Provide the [x, y] coordinate of the cell's center where the given text is located.  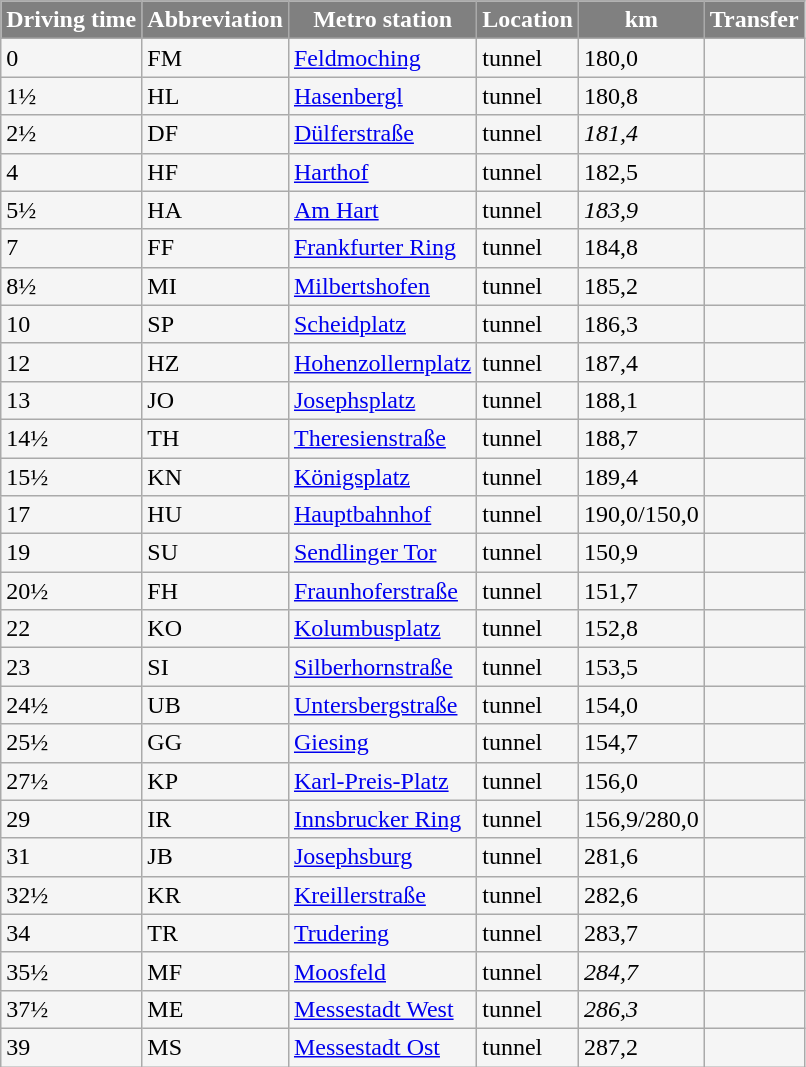
37½ [72, 1009]
Josephsplatz [382, 400]
MS [216, 1047]
22 [72, 629]
Dülferstraße [382, 134]
286,3 [642, 1009]
5½ [72, 210]
Sendlinger Tor [382, 553]
150,9 [642, 553]
HF [216, 172]
Königsplatz [382, 477]
14½ [72, 438]
Josephsburg [382, 857]
ME [216, 1009]
Am Hart [382, 210]
20½ [72, 591]
Silberhornstraße [382, 667]
Milbertshofen [382, 286]
15½ [72, 477]
Hasenbergl [382, 96]
Messestadt West [382, 1009]
284,7 [642, 971]
281,6 [642, 857]
8½ [72, 286]
154,7 [642, 743]
187,4 [642, 362]
0 [72, 58]
TH [216, 438]
185,2 [642, 286]
KR [216, 895]
Hohenzollernplatz [382, 362]
7 [72, 248]
HU [216, 515]
188,7 [642, 438]
189,4 [642, 477]
Feldmoching [382, 58]
29 [72, 819]
4 [72, 172]
Metro station [382, 20]
Frankfurter Ring [382, 248]
HA [216, 210]
153,5 [642, 667]
HL [216, 96]
19 [72, 553]
152,8 [642, 629]
Trudering [382, 933]
SI [216, 667]
SU [216, 553]
283,7 [642, 933]
KO [216, 629]
KP [216, 781]
23 [72, 667]
282,6 [642, 895]
JO [216, 400]
2½ [72, 134]
Moosfeld [382, 971]
Kreillerstraße [382, 895]
32½ [72, 895]
13 [72, 400]
181,4 [642, 134]
190,0/150,0 [642, 515]
184,8 [642, 248]
186,3 [642, 324]
KN [216, 477]
Transfer [754, 20]
FH [216, 591]
MF [216, 971]
180,0 [642, 58]
10 [72, 324]
Driving time [72, 20]
TR [216, 933]
JB [216, 857]
SP [216, 324]
Kolumbusplatz [382, 629]
182,5 [642, 172]
FF [216, 248]
188,1 [642, 400]
17 [72, 515]
154,0 [642, 705]
1½ [72, 96]
Messestadt Ost [382, 1047]
Innsbrucker Ring [382, 819]
Scheidplatz [382, 324]
UB [216, 705]
HZ [216, 362]
Giesing [382, 743]
24½ [72, 705]
GG [216, 743]
DF [216, 134]
156,0 [642, 781]
35½ [72, 971]
FM [216, 58]
Location [528, 20]
31 [72, 857]
287,2 [642, 1047]
156,9/280,0 [642, 819]
Harthof [382, 172]
Fraunhoferstraße [382, 591]
183,9 [642, 210]
180,8 [642, 96]
Theresienstraße [382, 438]
27½ [72, 781]
IR [216, 819]
39 [72, 1047]
Karl-Preis-Platz [382, 781]
km [642, 20]
12 [72, 362]
151,7 [642, 591]
34 [72, 933]
Hauptbahnhof [382, 515]
Untersbergstraße [382, 705]
Abbreviation [216, 20]
MI [216, 286]
25½ [72, 743]
